Return (X, Y) of the center of cell containing provided text 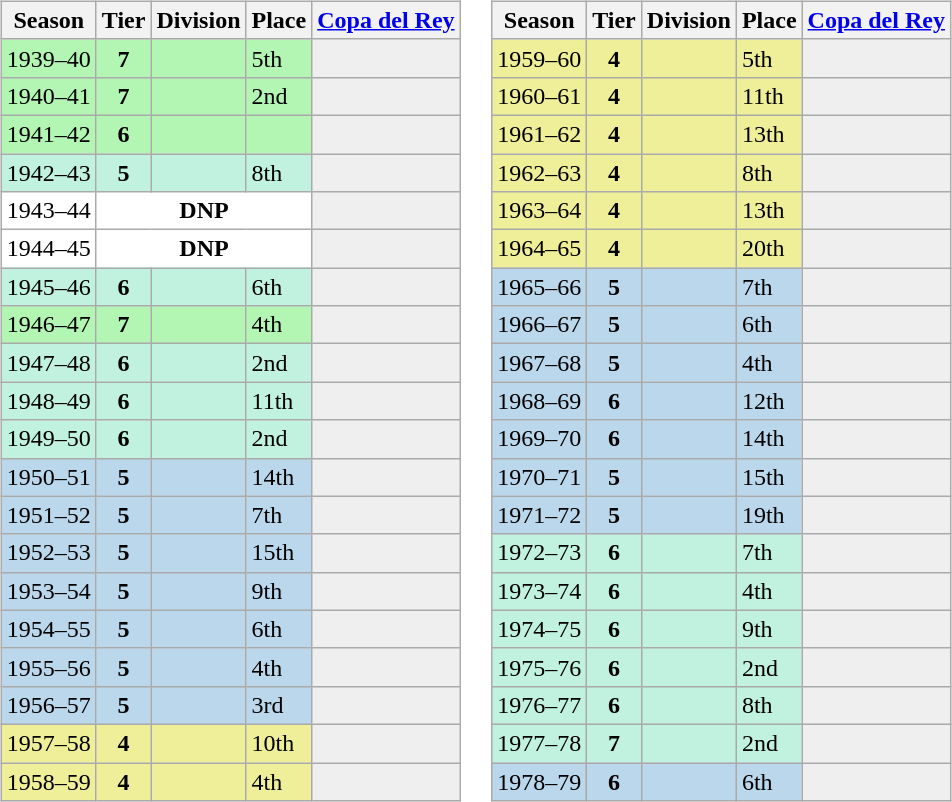
1978–79 (540, 781)
1950–51 (48, 477)
19th (769, 515)
1962–63 (540, 173)
1957–58 (48, 743)
1943–44 (48, 211)
1964–65 (540, 249)
1967–68 (540, 363)
1942–43 (48, 173)
1948–49 (48, 401)
1945–46 (48, 287)
1946–47 (48, 325)
1969–70 (540, 439)
1941–42 (48, 134)
10th (279, 743)
1952–53 (48, 553)
1972–73 (540, 553)
1963–64 (540, 211)
1953–54 (48, 591)
3rd (279, 705)
1970–71 (540, 477)
1975–76 (540, 667)
1949–50 (48, 439)
1968–69 (540, 401)
1951–52 (48, 515)
1961–62 (540, 134)
1965–66 (540, 287)
1956–57 (48, 705)
1947–48 (48, 363)
1954–55 (48, 629)
1955–56 (48, 667)
1958–59 (48, 781)
1940–41 (48, 96)
1959–60 (540, 58)
1944–45 (48, 249)
1974–75 (540, 629)
20th (769, 249)
1939–40 (48, 58)
1971–72 (540, 515)
12th (769, 401)
1976–77 (540, 705)
1960–61 (540, 96)
1966–67 (540, 325)
1973–74 (540, 591)
1977–78 (540, 743)
